Return [X, Y] of the center of cell containing provided text 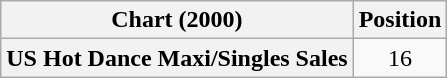
Position [400, 20]
Chart (2000) [177, 20]
16 [400, 58]
US Hot Dance Maxi/Singles Sales [177, 58]
